Identify which cell holds the provided text, then report its (x, y) central coordinate. 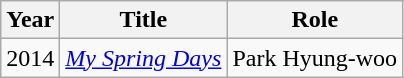
Park Hyung-woo (315, 58)
2014 (30, 58)
My Spring Days (144, 58)
Year (30, 20)
Role (315, 20)
Title (144, 20)
